Identify which cell holds the provided text, then report its [x, y] central coordinate. 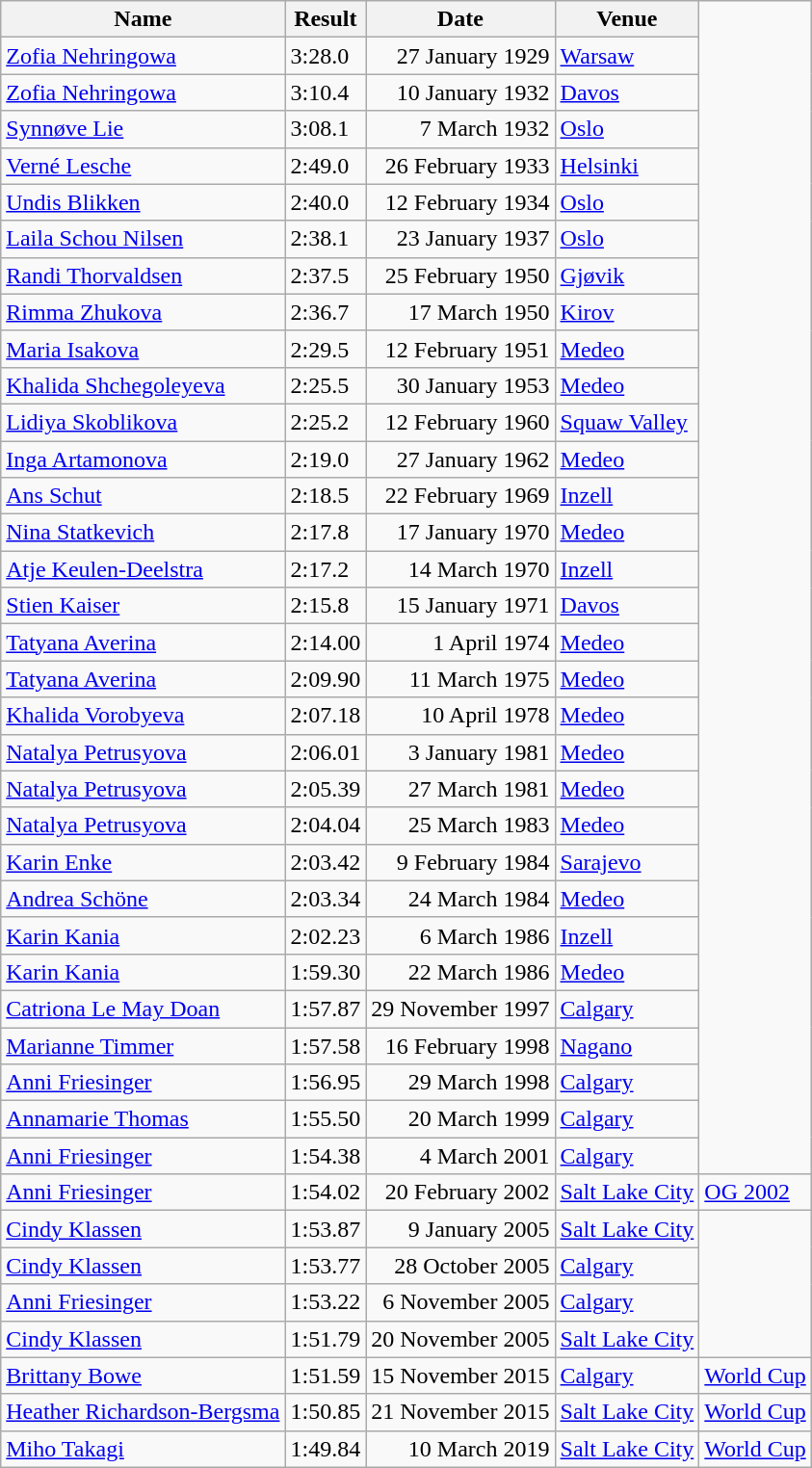
Marianne Timmer [143, 1045]
2:02.23 [326, 935]
9 February 1984 [460, 862]
1 April 1974 [460, 642]
OG 2002 [755, 1193]
27 January 1962 [460, 459]
Laila Schou Nilsen [143, 239]
2:49.0 [326, 166]
Result [326, 19]
2:36.7 [326, 312]
2:19.0 [326, 459]
17 March 1950 [460, 312]
Atje Keulen-Deelstra [143, 569]
Helsinki [627, 166]
2:17.8 [326, 533]
Khalida Vorobyeva [143, 716]
Stien Kaiser [143, 606]
Sarajevo [627, 862]
4 March 2001 [460, 1156]
22 February 1969 [460, 496]
23 January 1937 [460, 239]
Undis Blikken [143, 202]
15 November 2015 [460, 1376]
1:53.87 [326, 1229]
1:49.84 [326, 1449]
Ans Schut [143, 496]
Rimma Zhukova [143, 312]
2:18.5 [326, 496]
1:59.30 [326, 972]
20 March 1999 [460, 1119]
2:40.0 [326, 202]
3:28.0 [326, 56]
2:15.8 [326, 606]
21 November 2015 [460, 1412]
Nina Statkevich [143, 533]
Heather Richardson-Bergsma [143, 1412]
3:10.4 [326, 92]
2:04.04 [326, 826]
17 January 1970 [460, 533]
Venue [627, 19]
Name [143, 19]
2:09.90 [326, 679]
3:08.1 [326, 129]
10 January 1932 [460, 92]
1:56.95 [326, 1083]
1:50.85 [326, 1412]
29 March 1998 [460, 1083]
2:17.2 [326, 569]
16 February 1998 [460, 1045]
11 March 1975 [460, 679]
Gjøvik [627, 275]
2:25.5 [326, 385]
1:55.50 [326, 1119]
22 March 1986 [460, 972]
Annamarie Thomas [143, 1119]
2:03.34 [326, 899]
25 March 1983 [460, 826]
6 March 1986 [460, 935]
1:54.02 [326, 1193]
1:53.77 [326, 1266]
2:06.01 [326, 752]
14 March 1970 [460, 569]
Lidiya Skoblikova [143, 422]
10 April 1978 [460, 716]
Miho Takagi [143, 1449]
24 March 1984 [460, 899]
2:05.39 [326, 789]
20 November 2005 [460, 1339]
2:38.1 [326, 239]
2:29.5 [326, 349]
1:57.58 [326, 1045]
12 February 1951 [460, 349]
3 January 1981 [460, 752]
Karin Enke [143, 862]
Squaw Valley [627, 422]
29 November 1997 [460, 1009]
10 March 2019 [460, 1449]
Kirov [627, 312]
Brittany Bowe [143, 1376]
1:54.38 [326, 1156]
6 November 2005 [460, 1302]
Verné Lesche [143, 166]
Khalida Shchegoleyeva [143, 385]
Randi Thorvaldsen [143, 275]
2:37.5 [326, 275]
Warsaw [627, 56]
26 February 1933 [460, 166]
27 January 1929 [460, 56]
Date [460, 19]
27 March 1981 [460, 789]
25 February 1950 [460, 275]
20 February 2002 [460, 1193]
7 March 1932 [460, 129]
Catriona Le May Doan [143, 1009]
2:25.2 [326, 422]
Maria Isakova [143, 349]
Nagano [627, 1045]
28 October 2005 [460, 1266]
12 February 1960 [460, 422]
2:14.00 [326, 642]
Synnøve Lie [143, 129]
1:51.79 [326, 1339]
15 January 1971 [460, 606]
1:53.22 [326, 1302]
2:03.42 [326, 862]
1:51.59 [326, 1376]
2:07.18 [326, 716]
1:57.87 [326, 1009]
12 February 1934 [460, 202]
Inga Artamonova [143, 459]
Andrea Schöne [143, 899]
9 January 2005 [460, 1229]
30 January 1953 [460, 385]
